Detect which cell encompasses the target text, then output its [x, y] center coordinate. 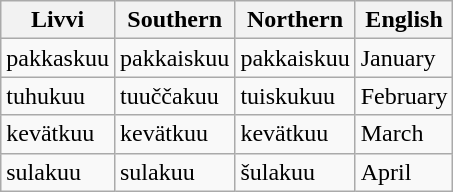
Livvi [58, 20]
Southern [174, 20]
February [404, 96]
April [404, 172]
Northern [295, 20]
tuiskukuu [295, 96]
tuhukuu [58, 96]
English [404, 20]
šulakuu [295, 172]
tuuččakuu [174, 96]
March [404, 134]
pakkaskuu [58, 58]
January [404, 58]
